For the text-containing cell, return its midpoint in [X, Y] coordinate format. 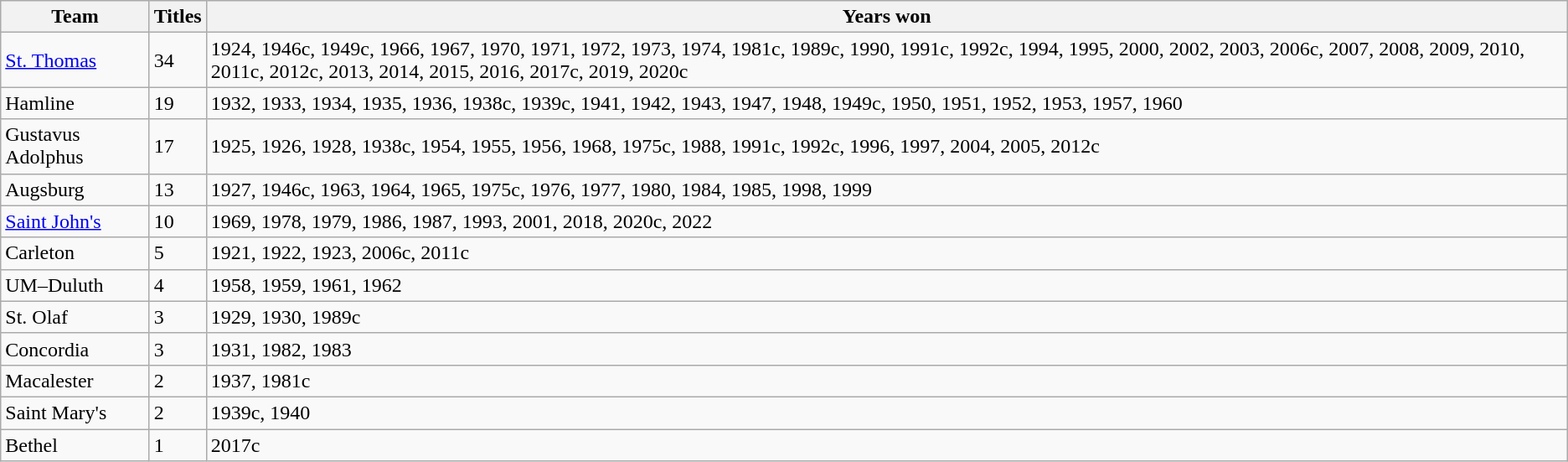
St. Thomas [75, 60]
1969, 1978, 1979, 1986, 1987, 1993, 2001, 2018, 2020c, 2022 [886, 221]
Saint John's [75, 221]
Titles [178, 17]
1927, 1946c, 1963, 1964, 1965, 1975c, 1976, 1977, 1980, 1984, 1985, 1998, 1999 [886, 189]
10 [178, 221]
1932, 1933, 1934, 1935, 1936, 1938c, 1939c, 1941, 1942, 1943, 1947, 1948, 1949c, 1950, 1951, 1952, 1953, 1957, 1960 [886, 103]
Gustavus Adolphus [75, 146]
4 [178, 285]
17 [178, 146]
1925, 1926, 1928, 1938c, 1954, 1955, 1956, 1968, 1975c, 1988, 1991c, 1992c, 1996, 1997, 2004, 2005, 2012c [886, 146]
34 [178, 60]
Bethel [75, 445]
Years won [886, 17]
Carleton [75, 253]
St. Olaf [75, 317]
5 [178, 253]
1929, 1930, 1989c [886, 317]
1958, 1959, 1961, 1962 [886, 285]
13 [178, 189]
Concordia [75, 349]
Macalester [75, 381]
Hamline [75, 103]
Saint Mary's [75, 413]
1937, 1981c [886, 381]
Augsburg [75, 189]
1931, 1982, 1983 [886, 349]
Team [75, 17]
1 [178, 445]
2017c [886, 445]
1921, 1922, 1923, 2006c, 2011c [886, 253]
19 [178, 103]
UM–Duluth [75, 285]
1939c, 1940 [886, 413]
